Capture the cell that displays the provided text and extract its [x, y] central coordinate. 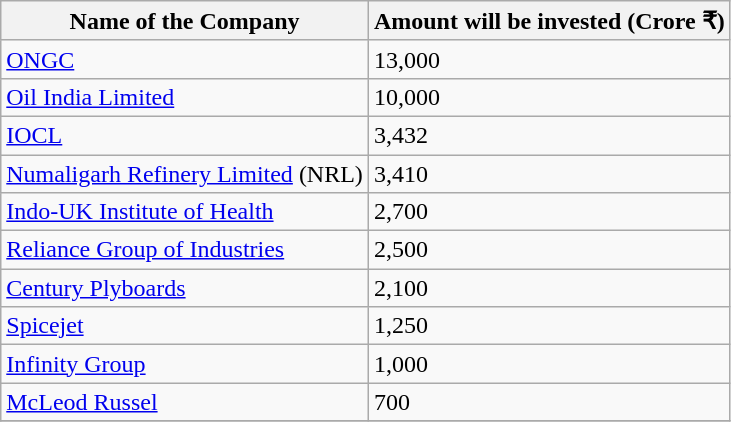
Indo-UK Institute of Health [185, 212]
3,410 [549, 173]
1,000 [549, 364]
Century Plyboards [185, 288]
700 [549, 402]
Infinity Group [185, 364]
2,500 [549, 250]
3,432 [549, 135]
ONGC [185, 59]
McLeod Russel [185, 402]
1,250 [549, 326]
Name of the Company [185, 21]
Amount will be invested (Crore ₹) [549, 21]
Numaligarh Refinery Limited (NRL) [185, 173]
Reliance Group of Industries [185, 250]
2,700 [549, 212]
IOCL [185, 135]
13,000 [549, 59]
10,000 [549, 97]
2,100 [549, 288]
Spicejet [185, 326]
Oil India Limited [185, 97]
